Find where the given text appears and provide that cell's center as (x, y) coordinate. 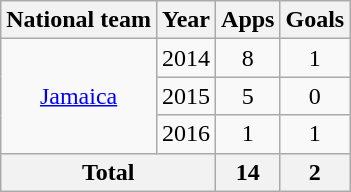
National team (79, 20)
8 (248, 58)
2014 (186, 58)
2 (315, 172)
Apps (248, 20)
Jamaica (79, 96)
Total (108, 172)
5 (248, 96)
Year (186, 20)
Goals (315, 20)
2016 (186, 134)
0 (315, 96)
2015 (186, 96)
14 (248, 172)
